Locate the cell with the specified text and output its (x, y) center coordinate. 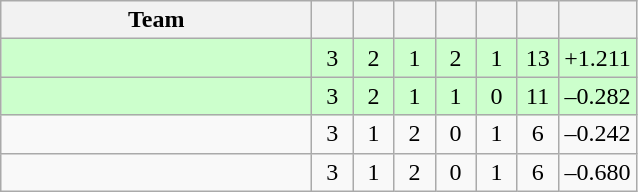
11 (538, 96)
13 (538, 58)
–0.680 (598, 172)
Team (156, 20)
+1.211 (598, 58)
–0.282 (598, 96)
–0.242 (598, 134)
